Capture the cell that displays the provided text and extract its (X, Y) central coordinate. 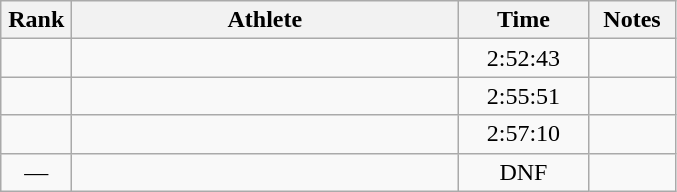
DNF (524, 172)
2:52:43 (524, 58)
— (36, 172)
2:57:10 (524, 134)
Athlete (265, 20)
Rank (36, 20)
Notes (632, 20)
2:55:51 (524, 96)
Time (524, 20)
